Detect which cell encompasses the target text, then output its (X, Y) center coordinate. 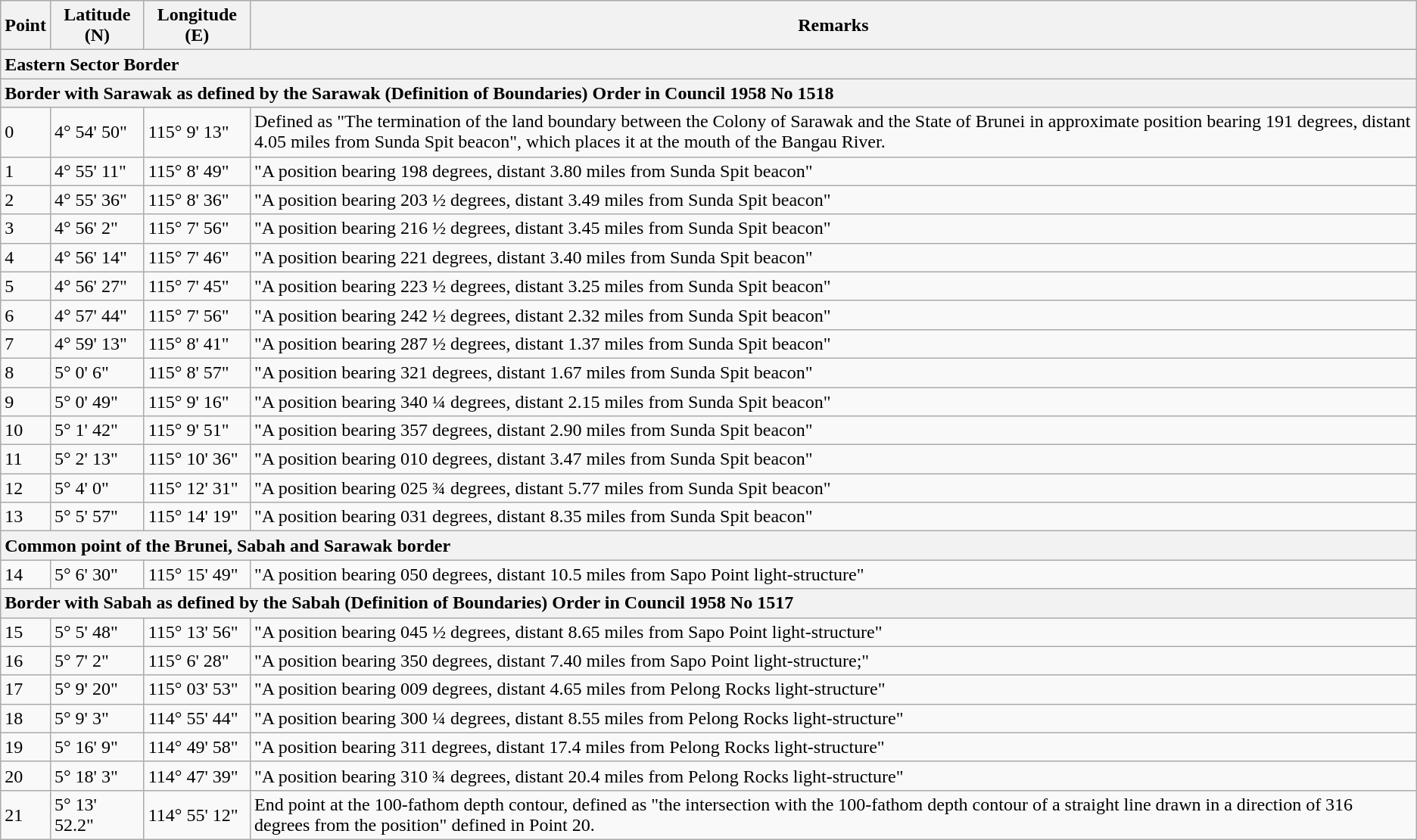
12 (26, 488)
5° 18' 3" (97, 776)
"A position bearing 216 ½ degrees, distant 3.45 miles from Sunda Spit beacon" (833, 229)
10 (26, 431)
115° 15' 49" (197, 574)
"A position bearing 357 degrees, distant 2.90 miles from Sunda Spit beacon" (833, 431)
115° 7' 46" (197, 257)
115° 7' 45" (197, 286)
115° 13' 56" (197, 632)
3 (26, 229)
114° 47' 39" (197, 776)
5° 5' 57" (97, 517)
"A position bearing 045 ½ degrees, distant 8.65 miles from Sapo Point light-structure" (833, 632)
5° 0' 49" (97, 402)
8 (26, 372)
115° 8' 36" (197, 200)
5° 1' 42" (97, 431)
"A position bearing 221 degrees, distant 3.40 miles from Sunda Spit beacon" (833, 257)
4° 55' 36" (97, 200)
"A position bearing 050 degrees, distant 10.5 miles from Sapo Point light-structure" (833, 574)
11 (26, 459)
4° 54' 50" (97, 132)
Latitude (N) (97, 26)
Remarks (833, 26)
"A position bearing 350 degrees, distant 7.40 miles from Sapo Point light-structure;" (833, 661)
"A position bearing 242 ½ degrees, distant 2.32 miles from Sunda Spit beacon" (833, 315)
114° 49' 58" (197, 747)
"A position bearing 009 degrees, distant 4.65 miles from Pelong Rocks light-structure" (833, 689)
5° 4' 0" (97, 488)
115° 10' 36" (197, 459)
"A position bearing 321 degrees, distant 1.67 miles from Sunda Spit beacon" (833, 372)
0 (26, 132)
115° 12' 31" (197, 488)
4° 59' 13" (97, 344)
6 (26, 315)
"A position bearing 310 ¾ degrees, distant 20.4 miles from Pelong Rocks light-structure" (833, 776)
Longitude (E) (197, 26)
15 (26, 632)
17 (26, 689)
4° 56' 27" (97, 286)
115° 9' 13" (197, 132)
"A position bearing 311 degrees, distant 17.4 miles from Pelong Rocks light-structure" (833, 747)
Border with Sarawak as defined by the Sarawak (Definition of Boundaries) Order in Council 1958 No 1518 (708, 93)
115° 8' 41" (197, 344)
"A position bearing 300 ¼ degrees, distant 8.55 miles from Pelong Rocks light-structure" (833, 718)
5° 0' 6" (97, 372)
"A position bearing 031 degrees, distant 8.35 miles from Sunda Spit beacon" (833, 517)
4 (26, 257)
14 (26, 574)
115° 9' 51" (197, 431)
4° 56' 14" (97, 257)
20 (26, 776)
115° 8' 49" (197, 171)
"A position bearing 198 degrees, distant 3.80 miles from Sunda Spit beacon" (833, 171)
Border with Sabah as defined by the Sabah (Definition of Boundaries) Order in Council 1958 No 1517 (708, 603)
115° 6' 28" (197, 661)
5° 7' 2" (97, 661)
4° 55' 11" (97, 171)
115° 03' 53" (197, 689)
2 (26, 200)
4° 57' 44" (97, 315)
"A position bearing 223 ½ degrees, distant 3.25 miles from Sunda Spit beacon" (833, 286)
114° 55' 12" (197, 814)
18 (26, 718)
"A position bearing 287 ½ degrees, distant 1.37 miles from Sunda Spit beacon" (833, 344)
13 (26, 517)
4° 56' 2" (97, 229)
9 (26, 402)
5 (26, 286)
115° 14' 19" (197, 517)
114° 55' 44" (197, 718)
Common point of the Brunei, Sabah and Sarawak border (708, 546)
5° 6' 30" (97, 574)
"A position bearing 025 ¾ degrees, distant 5.77 miles from Sunda Spit beacon" (833, 488)
21 (26, 814)
5° 9' 20" (97, 689)
19 (26, 747)
5° 2' 13" (97, 459)
Point (26, 26)
5° 13' 52.2" (97, 814)
5° 9' 3" (97, 718)
1 (26, 171)
7 (26, 344)
115° 8' 57" (197, 372)
5° 5' 48" (97, 632)
Eastern Sector Border (708, 64)
"A position bearing 010 degrees, distant 3.47 miles from Sunda Spit beacon" (833, 459)
16 (26, 661)
5° 16' 9" (97, 747)
"A position bearing 203 ½ degrees, distant 3.49 miles from Sunda Spit beacon" (833, 200)
115° 9' 16" (197, 402)
"A position bearing 340 ¼ degrees, distant 2.15 miles from Sunda Spit beacon" (833, 402)
